Return the (X, Y) coordinate for the center point of the cell that contains the specified text.  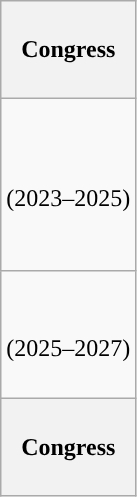
(2025–2027) (68, 334)
(2023–2025) (68, 184)
